Find where the given text appears and provide that cell's center as (X, Y) coordinate. 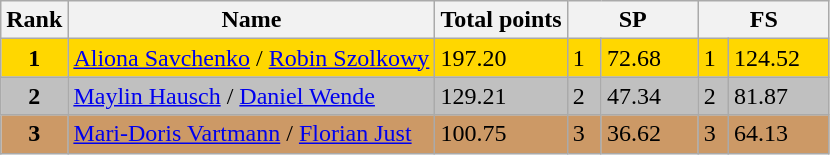
FS (764, 20)
100.75 (501, 134)
47.34 (650, 96)
36.62 (650, 134)
Mari-Doris Vartmann / Florian Just (252, 134)
SP (632, 20)
Name (252, 20)
81.87 (778, 96)
64.13 (778, 134)
Aliona Savchenko / Robin Szolkowy (252, 58)
124.52 (778, 58)
Rank (34, 20)
72.68 (650, 58)
129.21 (501, 96)
Total points (501, 20)
Maylin Hausch / Daniel Wende (252, 96)
197.20 (501, 58)
